Identify which cell holds the provided text, then report its [X, Y] central coordinate. 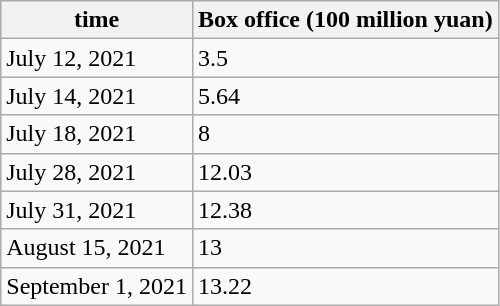
13 [345, 248]
July 14, 2021 [97, 96]
July 12, 2021 [97, 58]
July 28, 2021 [97, 172]
3.5 [345, 58]
August 15, 2021 [97, 248]
13.22 [345, 286]
time [97, 20]
September 1, 2021 [97, 286]
12.38 [345, 210]
12.03 [345, 172]
8 [345, 134]
July 31, 2021 [97, 210]
5.64 [345, 96]
July 18, 2021 [97, 134]
Box office (100 million yuan) [345, 20]
